Scan for the cell matching the given text and deliver its (X, Y) coordinate at center. 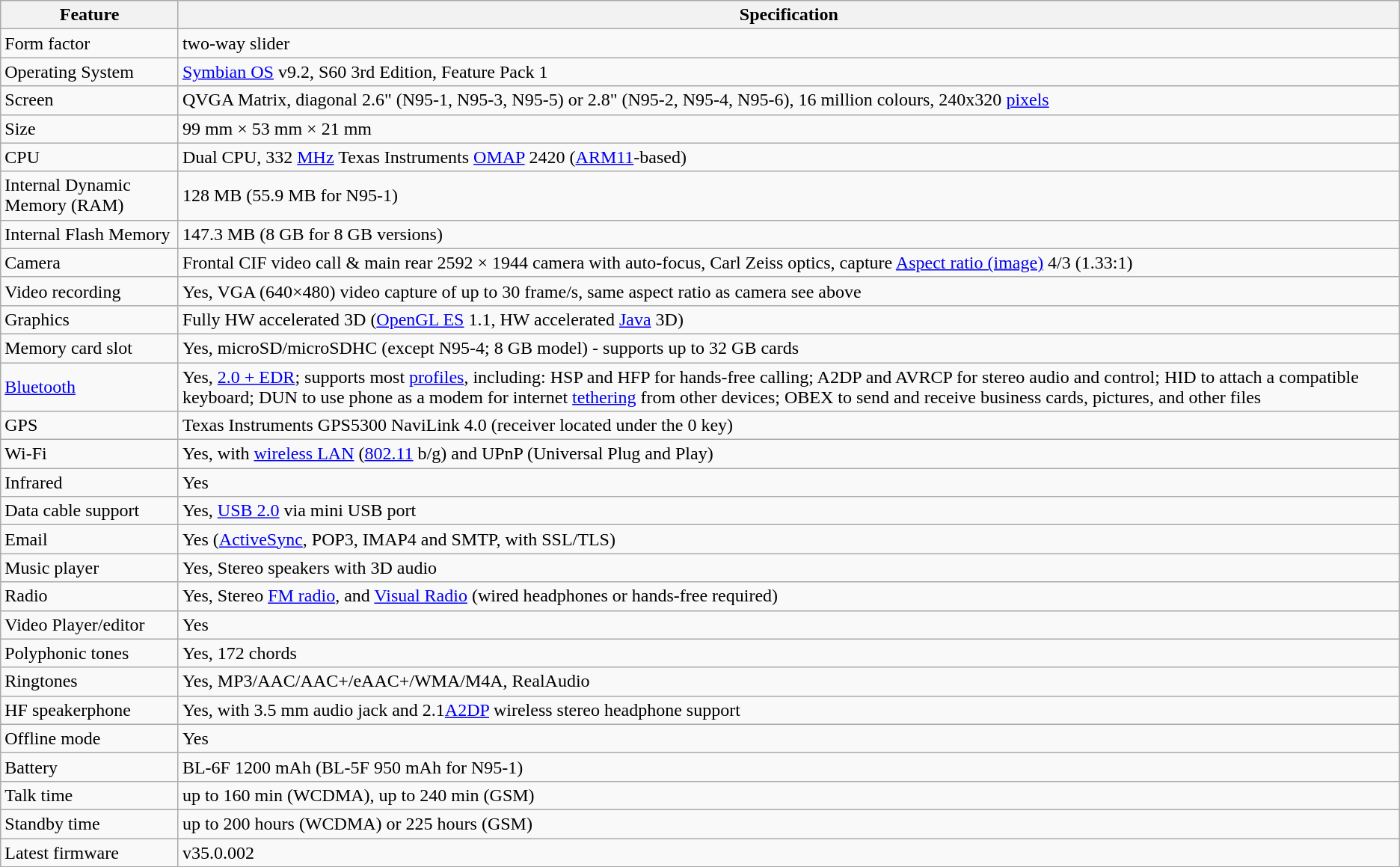
Specification (788, 15)
QVGA Matrix, diagonal 2.6" (N95-1, N95-3, N95-5) or 2.8" (N95-2, N95-4, N95-6), 16 million colours, 240x320 pixels (788, 100)
Feature (90, 15)
Frontal CIF video call & main rear 2592 × 1944 camera with auto-focus, Carl Zeiss optics, capture Aspect ratio (image) 4/3 (1.33:1) (788, 263)
Data cable support (90, 511)
Yes, microSD/microSDHC (except N95-4; 8 GB model) - supports up to 32 GB cards (788, 348)
Yes, Stereo speakers with 3D audio (788, 568)
Latest firmware (90, 852)
Bluetooth (90, 386)
Size (90, 129)
Email (90, 539)
Radio (90, 596)
Yes, Stereo FM radio, and Visual Radio (wired headphones or hands-free required) (788, 596)
Symbian OS v9.2, S60 3rd Edition, Feature Pack 1 (788, 72)
Screen (90, 100)
Graphics (90, 319)
Yes (ActiveSync, POP3, IMAP4 and SMTP, with SSL/TLS) (788, 539)
Dual CPU, 332 MHz Texas Instruments OMAP 2420 (ARM11-based) (788, 157)
Ringtones (90, 681)
Yes, 172 chords (788, 653)
CPU (90, 157)
Memory card slot (90, 348)
Internal Flash Memory (90, 234)
Offline mode (90, 738)
Fully HW accelerated 3D (OpenGL ES 1.1, HW accelerated Java 3D) (788, 319)
two-way slider (788, 43)
Video Player/editor (90, 625)
GPS (90, 426)
Yes, USB 2.0 via mini USB port (788, 511)
Talk time (90, 795)
up to 160 min (WCDMA), up to 240 min (GSM) (788, 795)
Yes, MP3/AAC/AAC+/eAAC+/WMA/M4A, RealAudio (788, 681)
up to 200 hours (WCDMA) or 225 hours (GSM) (788, 824)
BL-6F 1200 mAh (BL-5F 950 mAh for N95-1) (788, 767)
v35.0.002 (788, 852)
Infrared (90, 482)
Music player (90, 568)
Form factor (90, 43)
Video recording (90, 291)
99 mm × 53 mm × 21 mm (788, 129)
Battery (90, 767)
Operating System (90, 72)
Texas Instruments GPS5300 NaviLink 4.0 (receiver located under the 0 key) (788, 426)
Yes, with wireless LAN (802.11 b/g) and UPnP (Universal Plug and Play) (788, 454)
HF speakerphone (90, 710)
Polyphonic tones (90, 653)
Internal Dynamic Memory (RAM) (90, 196)
Standby time (90, 824)
Yes, with 3.5 mm audio jack and 2.1A2DP wireless stereo headphone support (788, 710)
128 MB (55.9 MB for N95-1) (788, 196)
Camera (90, 263)
147.3 MB (8 GB for 8 GB versions) (788, 234)
Wi-Fi (90, 454)
Yes, VGA (640×480) video capture of up to 30 frame/s, same aspect ratio as camera see above (788, 291)
